Output the (X, Y) coordinate of the center of the cell containing the given text.  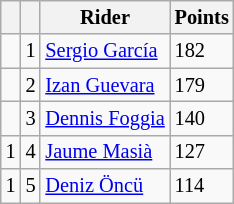
114 (202, 186)
Dennis Foggia (104, 118)
Deniz Öncü (104, 186)
182 (202, 51)
179 (202, 85)
Izan Guevara (104, 85)
3 (31, 118)
Jaume Masià (104, 152)
140 (202, 118)
Rider (104, 17)
4 (31, 152)
5 (31, 186)
127 (202, 152)
Sergio García (104, 51)
Points (202, 17)
2 (31, 85)
